For the text-containing cell, return its midpoint in (X, Y) coordinate format. 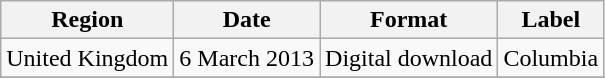
Date (247, 20)
6 March 2013 (247, 58)
Label (551, 20)
Region (88, 20)
Digital download (409, 58)
United Kingdom (88, 58)
Format (409, 20)
Columbia (551, 58)
